Locate the cell with the specified text and output its (X, Y) center coordinate. 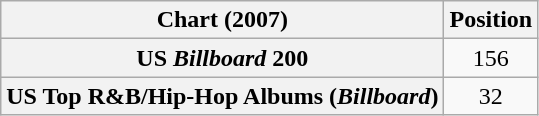
32 (491, 96)
US Billboard 200 (222, 58)
US Top R&B/Hip-Hop Albums (Billboard) (222, 96)
Chart (2007) (222, 20)
156 (491, 58)
Position (491, 20)
